Identify which cell holds the provided text, then report its (x, y) central coordinate. 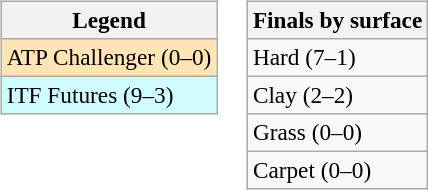
Hard (7–1) (337, 57)
Clay (2–2) (337, 95)
Legend (108, 20)
Finals by surface (337, 20)
Carpet (0–0) (337, 171)
ITF Futures (9–3) (108, 95)
ATP Challenger (0–0) (108, 57)
Grass (0–0) (337, 133)
